Output the (X, Y) coordinate of the center of the cell containing the given text.  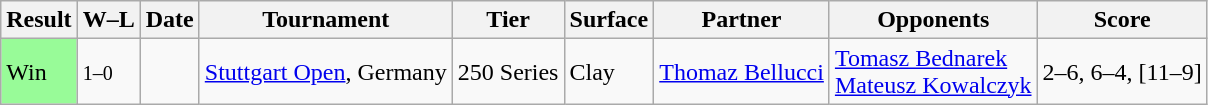
Opponents (933, 20)
Tournament (326, 20)
2–6, 6–4, [11–9] (1122, 72)
Clay (609, 72)
Win (39, 72)
250 Series (508, 72)
Stuttgart Open, Germany (326, 72)
Score (1122, 20)
Tier (508, 20)
Tomasz Bednarek Mateusz Kowalczyk (933, 72)
Result (39, 20)
Surface (609, 20)
Date (170, 20)
Thomaz Bellucci (742, 72)
Partner (742, 20)
W–L (108, 20)
1–0 (108, 72)
